Scan for the cell matching the given text and deliver its (X, Y) coordinate at center. 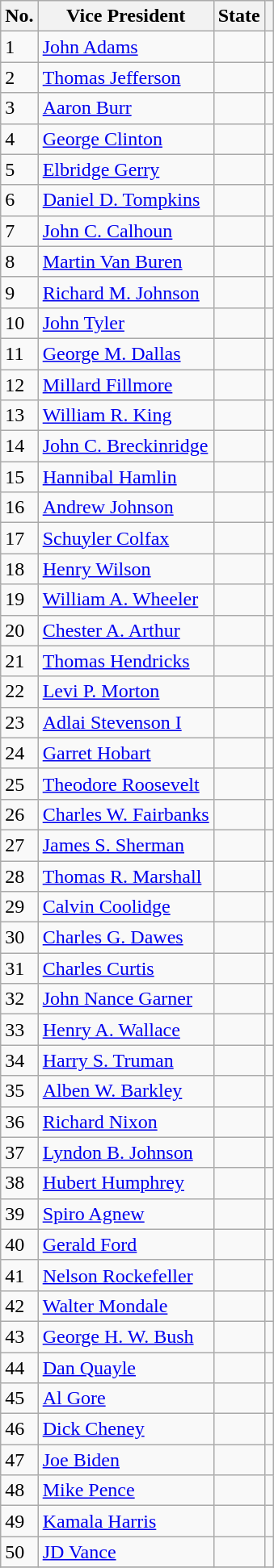
11 (19, 353)
Mike Pence (126, 1491)
JD Vance (126, 1552)
John C. Breckinridge (126, 446)
3 (19, 108)
49 (19, 1521)
Elbridge Gerry (126, 169)
32 (19, 999)
2 (19, 77)
Hannibal Hamlin (126, 477)
William R. King (126, 416)
4 (19, 139)
Adlai Stevenson I (126, 722)
48 (19, 1491)
Aaron Burr (126, 108)
25 (19, 784)
Harry S. Truman (126, 1060)
Richard M. Johnson (126, 292)
36 (19, 1122)
Martin Van Buren (126, 261)
5 (19, 169)
46 (19, 1429)
20 (19, 630)
6 (19, 200)
38 (19, 1183)
Calvin Coolidge (126, 907)
Daniel D. Tompkins (126, 200)
8 (19, 261)
Nelson Rockefeller (126, 1275)
41 (19, 1275)
Schuyler Colfax (126, 538)
13 (19, 416)
18 (19, 569)
37 (19, 1152)
7 (19, 231)
27 (19, 845)
Dick Cheney (126, 1429)
John C. Calhoun (126, 231)
Lyndon B. Johnson (126, 1152)
Thomas Hendricks (126, 661)
33 (19, 1030)
1 (19, 47)
Garret Hobart (126, 753)
Walter Mondale (126, 1306)
47 (19, 1460)
Andrew Johnson (126, 508)
17 (19, 538)
Thomas Jefferson (126, 77)
Alben W. Barkley (126, 1091)
19 (19, 600)
Millard Fillmore (126, 385)
45 (19, 1399)
16 (19, 508)
21 (19, 661)
30 (19, 938)
24 (19, 753)
26 (19, 814)
Charles Curtis (126, 968)
Thomas R. Marshall (126, 876)
Levi P. Morton (126, 692)
Joe Biden (126, 1460)
Kamala Harris (126, 1521)
28 (19, 876)
42 (19, 1306)
43 (19, 1336)
9 (19, 292)
Dan Quayle (126, 1368)
Henry Wilson (126, 569)
William A. Wheeler (126, 600)
22 (19, 692)
No. (19, 16)
14 (19, 446)
39 (19, 1214)
George Clinton (126, 139)
George M. Dallas (126, 353)
Theodore Roosevelt (126, 784)
12 (19, 385)
State (239, 16)
John Adams (126, 47)
Richard Nixon (126, 1122)
29 (19, 907)
44 (19, 1368)
40 (19, 1244)
Al Gore (126, 1399)
Chester A. Arthur (126, 630)
15 (19, 477)
10 (19, 323)
James S. Sherman (126, 845)
34 (19, 1060)
Charles W. Fairbanks (126, 814)
Vice President (126, 16)
Henry A. Wallace (126, 1030)
Charles G. Dawes (126, 938)
Gerald Ford (126, 1244)
35 (19, 1091)
Spiro Agnew (126, 1214)
John Tyler (126, 323)
Hubert Humphrey (126, 1183)
50 (19, 1552)
George H. W. Bush (126, 1336)
31 (19, 968)
John Nance Garner (126, 999)
23 (19, 722)
